Search for the cell housing the specified text and yield its (X, Y) center coordinate. 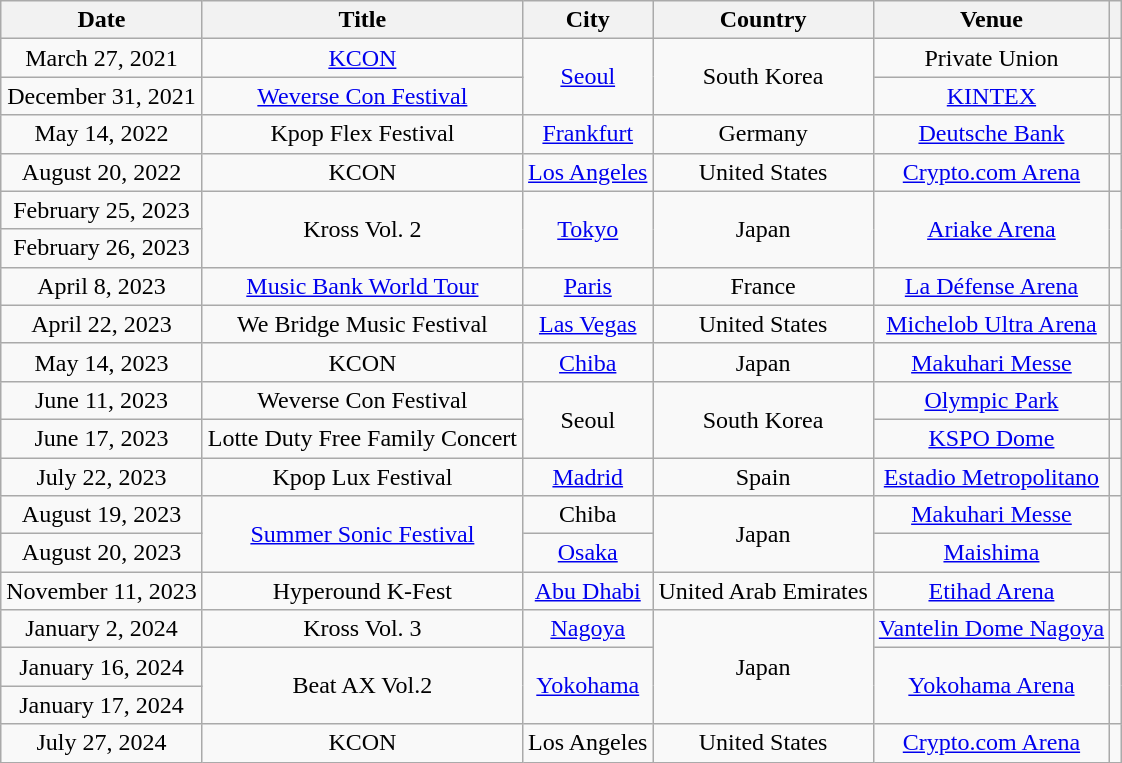
Michelob Ultra Arena (991, 324)
Kross Vol. 3 (362, 629)
Deutsche Bank (991, 134)
Olympic Park (991, 400)
Date (102, 20)
City (588, 20)
Madrid (588, 477)
Country (763, 20)
United Arab Emirates (763, 591)
Title (362, 20)
December 31, 2021 (102, 96)
January 16, 2024 (102, 667)
August 19, 2023 (102, 515)
August 20, 2022 (102, 172)
Osaka (588, 553)
Private Union (991, 58)
January 2, 2024 (102, 629)
May 14, 2022 (102, 134)
Beat AX Vol.2 (362, 686)
Germany (763, 134)
Maishima (991, 553)
January 17, 2024 (102, 705)
Music Bank World Tour (362, 286)
We Bridge Music Festival (362, 324)
Etihad Arena (991, 591)
Las Vegas (588, 324)
July 27, 2024 (102, 743)
Kpop Lux Festival (362, 477)
July 22, 2023 (102, 477)
Tokyo (588, 229)
Paris (588, 286)
August 20, 2023 (102, 553)
Kpop Flex Festival (362, 134)
KINTEX (991, 96)
France (763, 286)
Kross Vol. 2 (362, 229)
May 14, 2023 (102, 362)
KSPO Dome (991, 438)
June 11, 2023 (102, 400)
April 22, 2023 (102, 324)
Yokohama (588, 686)
Hyperound K-Fest (362, 591)
Spain (763, 477)
February 25, 2023 (102, 210)
June 17, 2023 (102, 438)
Summer Sonic Festival (362, 534)
Ariake Arena (991, 229)
Yokohama Arena (991, 686)
Estadio Metropolitano (991, 477)
February 26, 2023 (102, 248)
La Défense Arena (991, 286)
Lotte Duty Free Family Concert (362, 438)
Nagoya (588, 629)
April 8, 2023 (102, 286)
Venue (991, 20)
March 27, 2021 (102, 58)
Abu Dhabi (588, 591)
Frankfurt (588, 134)
Vantelin Dome Nagoya (991, 629)
November 11, 2023 (102, 591)
